Provide the [X, Y] coordinate of the cell's center where the given text is located.  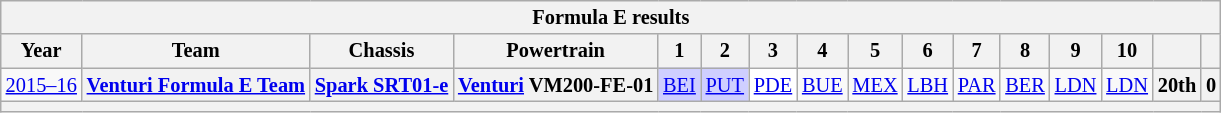
PAR [976, 85]
3 [773, 51]
5 [876, 51]
Venturi Formula E Team [196, 85]
8 [1024, 51]
10 [1127, 51]
BER [1024, 85]
Formula E results [611, 17]
Chassis [382, 51]
0 [1211, 85]
BUE [822, 85]
MEX [876, 85]
Team [196, 51]
Powertrain [556, 51]
BEI [680, 85]
PUT [725, 85]
Year [42, 51]
6 [927, 51]
7 [976, 51]
20th [1177, 85]
Venturi VM200-FE-01 [556, 85]
1 [680, 51]
LBH [927, 85]
2015–16 [42, 85]
PDE [773, 85]
4 [822, 51]
Spark SRT01-e [382, 85]
9 [1076, 51]
2 [725, 51]
